Detect which cell encompasses the target text, then output its (x, y) center coordinate. 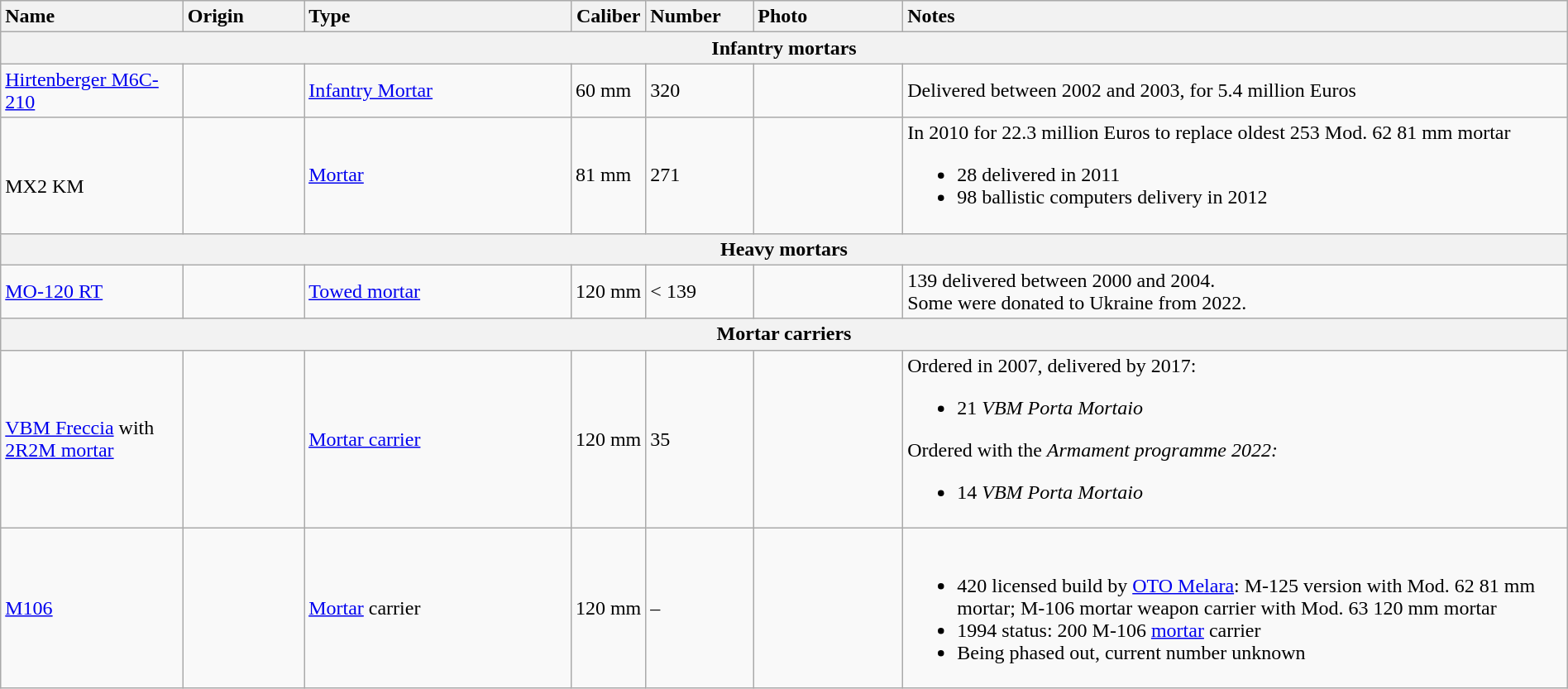
Infantry mortars (784, 48)
In 2010 for 22.3 million Euros to replace oldest 253 Mod. 62 81 mm mortar28 delivered in 201198 ballistic computers delivery in 2012 (1236, 175)
< 139 (700, 291)
VBM Freccia with 2R2M mortar (93, 438)
Notes (1236, 17)
Name (93, 17)
Ordered in 2007, delivered by 2017:21 VBM Porta MortaioOrdered with the Armament programme 2022:14 VBM Porta Mortaio (1236, 438)
Mortar (438, 175)
60 mm (608, 91)
M106 (93, 608)
81 mm (608, 175)
Hirtenberger M6C-210 (93, 91)
271 (700, 175)
Photo (829, 17)
320 (700, 91)
Delivered between 2002 and 2003, for 5.4 million Euros (1236, 91)
Caliber (608, 17)
Type (438, 17)
Number (700, 17)
Towed mortar (438, 291)
MO-120 RT (93, 291)
Mortar carriers (784, 334)
Origin (243, 17)
139 delivered between 2000 and 2004.Some were donated to Ukraine from 2022. (1236, 291)
Infantry Mortar (438, 91)
MX2 KM (93, 175)
Heavy mortars (784, 249)
– (700, 608)
35 (700, 438)
